Scan for the cell matching the given text and deliver its [x, y] coordinate at center. 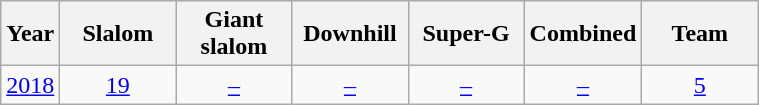
19 [118, 85]
Combined [583, 34]
Team [700, 34]
2018 [30, 85]
5 [700, 85]
Slalom [118, 34]
Year [30, 34]
Super-G [466, 34]
Giant slalom [234, 34]
Downhill [350, 34]
